Return the [x, y] coordinate for the center point of the cell that contains the specified text.  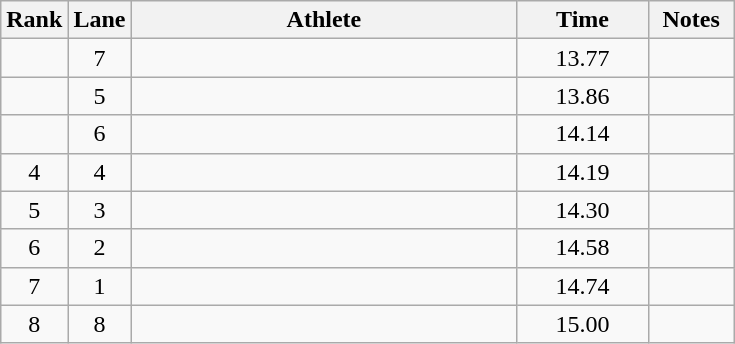
Rank [34, 20]
14.19 [582, 172]
14.30 [582, 210]
Time [582, 20]
15.00 [582, 324]
Lane [100, 20]
14.58 [582, 248]
Athlete [324, 20]
13.77 [582, 58]
Notes [691, 20]
3 [100, 210]
1 [100, 286]
2 [100, 248]
13.86 [582, 96]
14.74 [582, 286]
14.14 [582, 134]
